Locate the cell with the specified text and output its [X, Y] center coordinate. 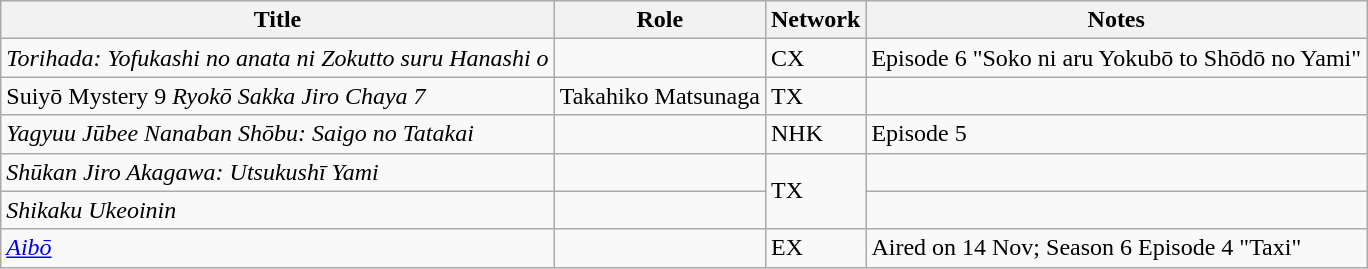
EX [815, 248]
NHK [815, 134]
CX [815, 58]
Title [278, 20]
Takahiko Matsunaga [660, 96]
Episode 5 [1116, 134]
Aired on 14 Nov; Season 6 Episode 4 "Taxi" [1116, 248]
Role [660, 20]
Shūkan Jiro Akagawa: Utsukushī Yami [278, 172]
Shikaku Ukeoinin [278, 210]
Yagyuu Jūbee Nanaban Shōbu: Saigo no Tatakai [278, 134]
Notes [1116, 20]
Network [815, 20]
Aibō [278, 248]
Torihada: Yofukashi no anata ni Zokutto suru Hanashi o [278, 58]
Episode 6 "Soko ni aru Yokubō to Shōdō no Yami" [1116, 58]
Suiyō Mystery 9 Ryokō Sakka Jiro Chaya 7 [278, 96]
